Scan for the cell matching the given text and deliver its (x, y) coordinate at center. 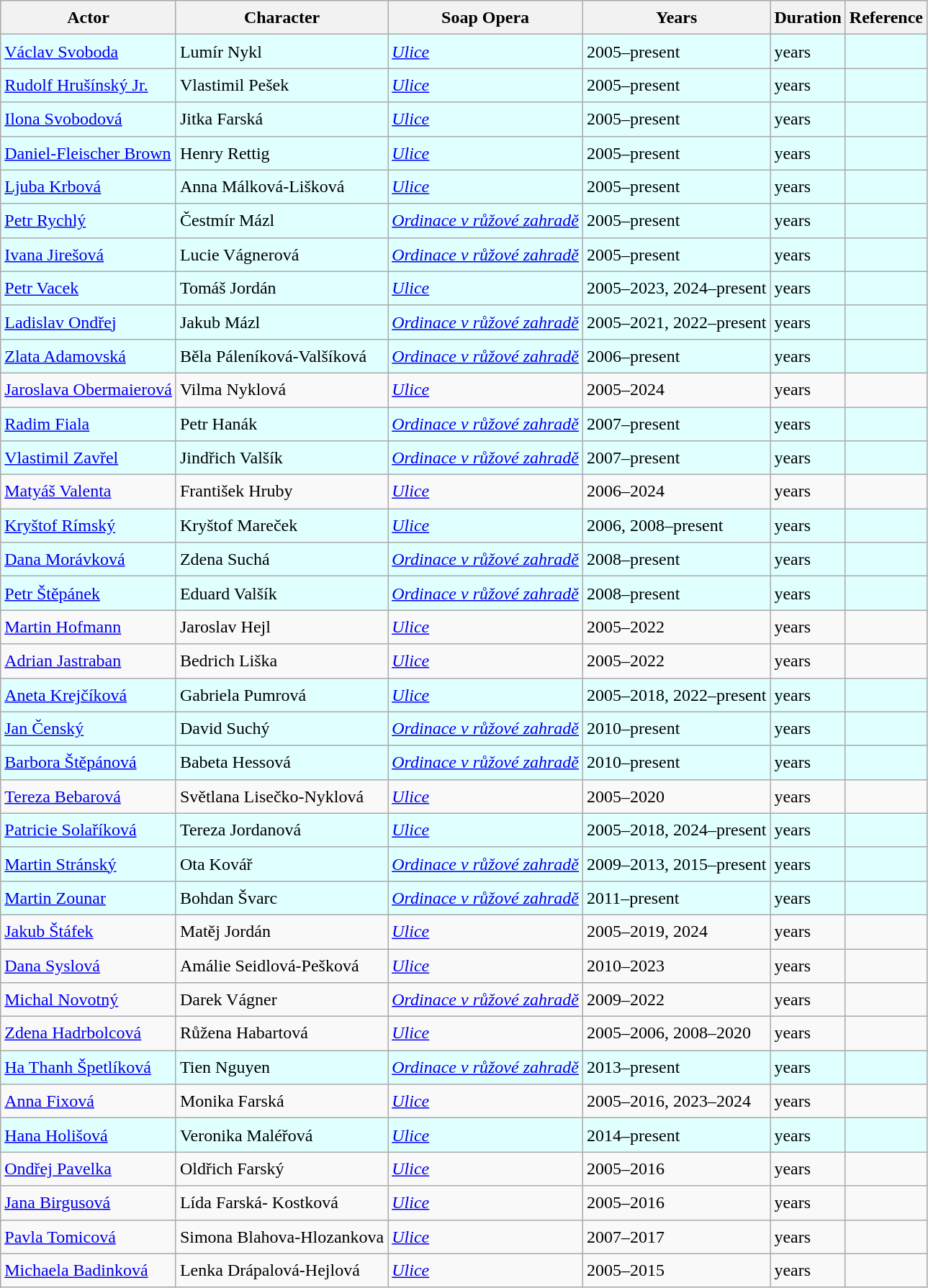
2006–2024 (677, 492)
Jan Čenský (89, 728)
Rudolf Hrušínský Jr. (89, 85)
Bohdan Švarc (281, 898)
2005–2016, 2023–2024 (677, 1101)
Tomáš Jordán (281, 288)
Barbora Štěpánová (89, 763)
Monika Farská (281, 1101)
Tien Nguyen (281, 1068)
Dana Syslová (89, 966)
Petr Vacek (89, 288)
Petr Hanák (281, 425)
Martin Stránský (89, 863)
Lenka Drápalová-Hejlová (281, 1271)
Matěj Jordán (281, 931)
Petr Štěpánek (89, 593)
Zdena Suchá (281, 560)
Veronika Maléřová (281, 1135)
Vlastimil Zavřel (89, 458)
Martin Zounar (89, 898)
Ladislav Ondřej (89, 322)
Ha Thanh Špetlíková (89, 1068)
Gabriela Pumrová (281, 695)
2010–2023 (677, 966)
Ljuba Krbová (89, 187)
Běla Páleníková-Valšíková (281, 355)
Jana Birgusová (89, 1203)
2006, 2008–present (677, 525)
2005–2021, 2022–present (677, 322)
Lucie Vágnerová (281, 255)
Eduard Valšík (281, 593)
Anna Málková-Lišková (281, 187)
2011–present (677, 898)
Bedrich Liška (281, 661)
Character (281, 17)
Kryštof Mareček (281, 525)
2005–2019, 2024 (677, 931)
Simona Blahova-Hlozankova (281, 1236)
František Hruby (281, 492)
Ota Kovář (281, 863)
2007–2017 (677, 1236)
Světlana Lisečko-Nyklová (281, 796)
Patricie Solaříková (89, 830)
Zdena Hadrbolcová (89, 1033)
Zlata Adamovská (89, 355)
2014–present (677, 1135)
Lída Farská- Kostková (281, 1203)
Jakub Mázl (281, 322)
Václav Svoboda (89, 52)
Radim Fiala (89, 425)
Years (677, 17)
2005–2023, 2024–present (677, 288)
Darek Vágner (281, 1000)
Actor (89, 17)
Ivana Jirešová (89, 255)
2005–2020 (677, 796)
Oldřich Farský (281, 1169)
2005–2015 (677, 1271)
2005–2024 (677, 390)
Růžena Habartová (281, 1033)
Anna Fixová (89, 1101)
Pavla Tomicová (89, 1236)
David Suchý (281, 728)
Amálie Seidlová-Pešková (281, 966)
2005–2018, 2024–present (677, 830)
2013–present (677, 1068)
2009–2013, 2015–present (677, 863)
Vlastimil Pešek (281, 85)
2005–2018, 2022–present (677, 695)
Michaela Badinková (89, 1271)
Duration (808, 17)
Soap Opera (485, 17)
Ilona Svobodová (89, 119)
Hana Holišová (89, 1135)
Ondřej Pavelka (89, 1169)
2006–present (677, 355)
Jaroslava Obermaierová (89, 390)
Vilma Nyklová (281, 390)
Babeta Hessová (281, 763)
Daniel-Fleischer Brown (89, 153)
Lumír Nykl (281, 52)
Tereza Jordanová (281, 830)
Dana Morávková (89, 560)
Aneta Krejčíková (89, 695)
Matyáš Valenta (89, 492)
Kryštof Rímský (89, 525)
Petr Rychlý (89, 220)
Adrian Jastraban (89, 661)
Jakub Štáfek (89, 931)
Tereza Bebarová (89, 796)
2009–2022 (677, 1000)
2005–2006, 2008–2020 (677, 1033)
Martin Hofmann (89, 627)
Jindřich Valšík (281, 458)
Michal Novotný (89, 1000)
Henry Rettig (281, 153)
Čestmír Mázl (281, 220)
Jaroslav Hejl (281, 627)
Jitka Farská (281, 119)
Reference (886, 17)
